Return (x, y) of the center of cell containing provided text 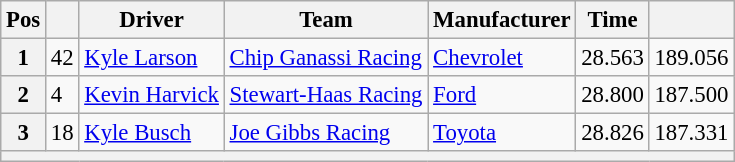
28.800 (612, 95)
189.056 (692, 58)
Toyota (502, 133)
Joe Gibbs Racing (326, 133)
28.563 (612, 58)
3 (24, 133)
Driver (152, 20)
28.826 (612, 133)
187.500 (692, 95)
Chip Ganassi Racing (326, 58)
Kyle Larson (152, 58)
1 (24, 58)
Manufacturer (502, 20)
18 (62, 133)
Time (612, 20)
187.331 (692, 133)
42 (62, 58)
Ford (502, 95)
Kyle Busch (152, 133)
Chevrolet (502, 58)
2 (24, 95)
Team (326, 20)
Stewart-Haas Racing (326, 95)
Kevin Harvick (152, 95)
4 (62, 95)
Pos (24, 20)
